Scan for the cell matching the given text and deliver its (X, Y) coordinate at center. 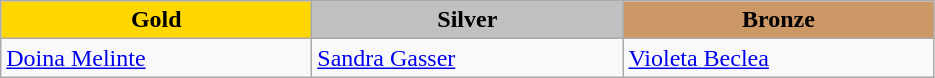
Silver (468, 20)
Violeta Beclea (778, 58)
Gold (156, 20)
Bronze (778, 20)
Sandra Gasser (468, 58)
Doina Melinte (156, 58)
